From the cell containing the given text, extract its center point as (X, Y) coordinate. 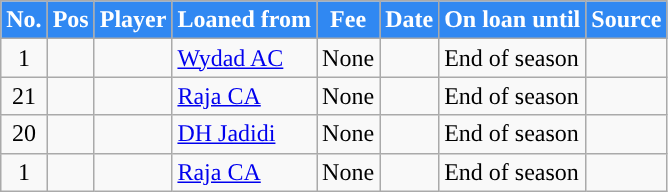
Wydad AC (244, 58)
Player (133, 20)
DH Jadidi (244, 134)
20 (24, 134)
No. (24, 20)
21 (24, 96)
Loaned from (244, 20)
Date (410, 20)
Source (626, 20)
On loan until (512, 20)
Pos (70, 20)
Fee (348, 20)
